Detect which cell encompasses the target text, then output its (X, Y) center coordinate. 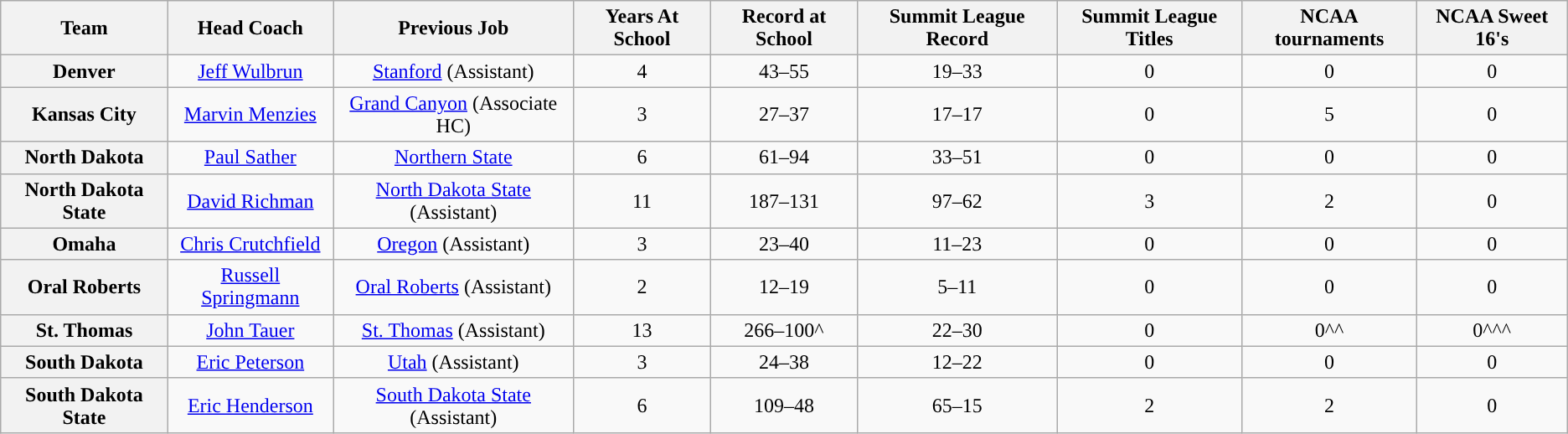
11–23 (957, 244)
Kansas City (84, 114)
Jeff Wulbrun (250, 71)
Previous Job (454, 28)
43–55 (784, 71)
Years At School (642, 28)
19–33 (957, 71)
13 (642, 330)
4 (642, 71)
NCAA tournaments (1329, 28)
187–131 (784, 201)
Summit League Titles (1149, 28)
0^^^ (1492, 330)
Eric Peterson (250, 362)
23–40 (784, 244)
24–38 (784, 362)
Eric Henderson (250, 406)
NCAA Sweet 16's (1492, 28)
North Dakota State (84, 201)
11 (642, 201)
61–94 (784, 158)
17–17 (957, 114)
South Dakota State (Assistant) (454, 406)
North Dakota (84, 158)
South Dakota (84, 362)
St. Thomas (Assistant) (454, 330)
5 (1329, 114)
Chris Crutchfield (250, 244)
65–15 (957, 406)
33–51 (957, 158)
Oregon (Assistant) (454, 244)
Team (84, 28)
Head Coach (250, 28)
97–62 (957, 201)
Oral Roberts (84, 287)
27–37 (784, 114)
22–30 (957, 330)
5–11 (957, 287)
Paul Sather (250, 158)
Summit League Record (957, 28)
Grand Canyon (Associate HC) (454, 114)
266–100^ (784, 330)
North Dakota State (Assistant) (454, 201)
South Dakota State (84, 406)
Oral Roberts (Assistant) (454, 287)
Omaha (84, 244)
109–48 (784, 406)
0^^ (1329, 330)
Denver (84, 71)
David Richman (250, 201)
St. Thomas (84, 330)
12–19 (784, 287)
Russell Springmann (250, 287)
Utah (Assistant) (454, 362)
Stanford (Assistant) (454, 71)
Northern State (454, 158)
12–22 (957, 362)
Marvin Menzies (250, 114)
John Tauer (250, 330)
Record at School (784, 28)
